Determine the (x, y) coordinate at the center of the cell enclosing the given text.  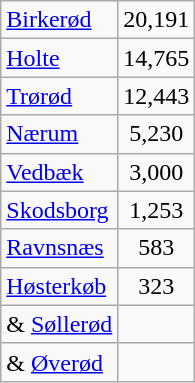
& Øverød (60, 362)
3,000 (156, 172)
1,253 (156, 210)
Birkerød (60, 20)
Ravnsnæs (60, 248)
Nærum (60, 134)
583 (156, 248)
5,230 (156, 134)
Vedbæk (60, 172)
Holte (60, 58)
20,191 (156, 20)
323 (156, 286)
& Søllerød (60, 324)
14,765 (156, 58)
Trørød (60, 96)
Skodsborg (60, 210)
12,443 (156, 96)
Høsterkøb (60, 286)
